Detect which cell encompasses the target text, then output its (x, y) center coordinate. 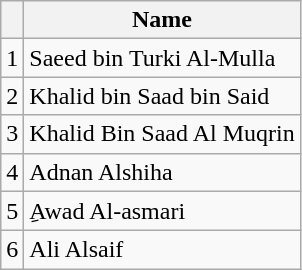
Ali Alsaif (162, 250)
6 (12, 250)
Adnan Alshiha (162, 172)
Khalid bin Saad bin Said (162, 96)
3 (12, 134)
Name (162, 20)
1 (12, 58)
4 (12, 172)
ِAwad Al-asmari (162, 211)
Saeed bin Turki Al-Mulla (162, 58)
Khalid Bin Saad Al Muqrin (162, 134)
5 (12, 211)
2 (12, 96)
